For the text-containing cell, return its midpoint in (X, Y) coordinate format. 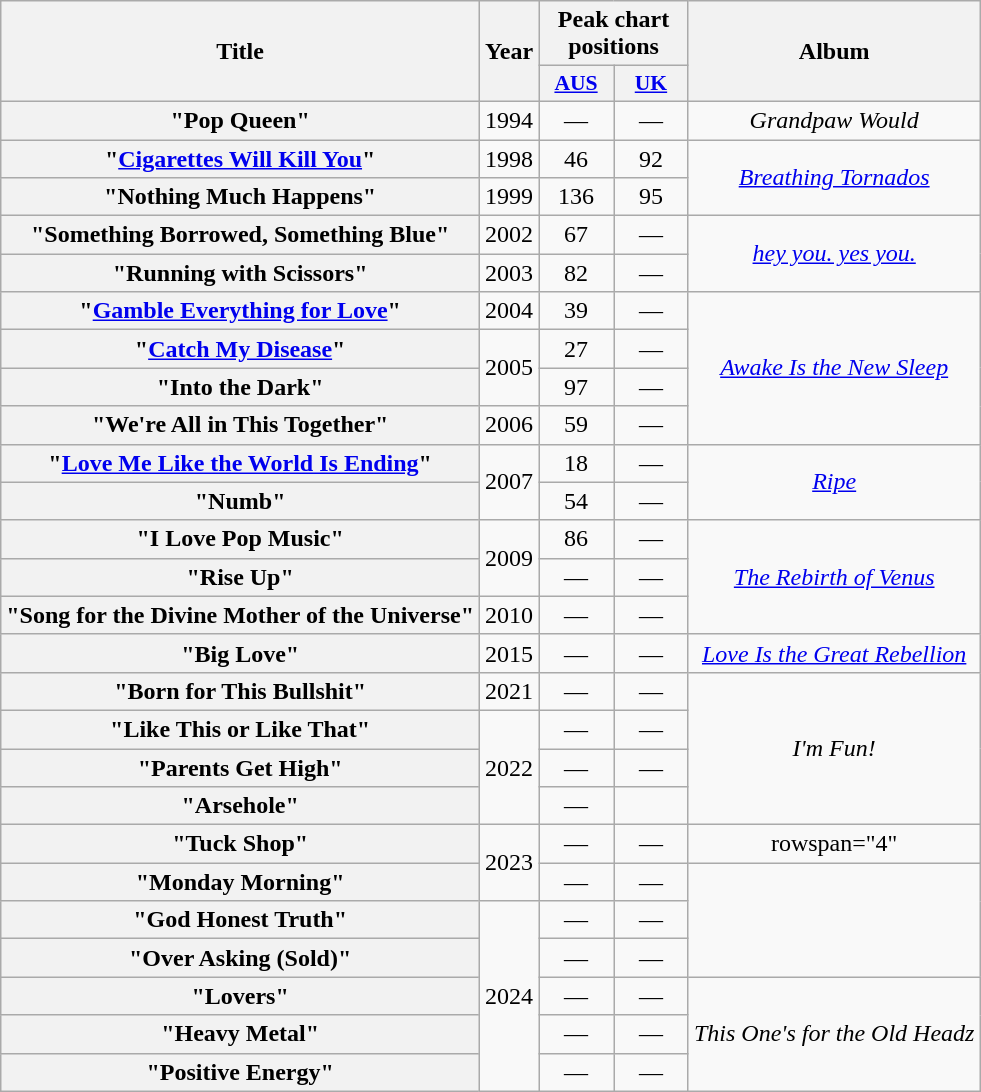
rowspan="4" (834, 844)
"Arsehole" (240, 806)
This One's for the Old Headz (834, 1034)
54 (576, 501)
"Song for the Divine Mother of the Universe" (240, 615)
"Lovers" (240, 996)
hey you. yes you. (834, 254)
2024 (510, 996)
Year (510, 52)
1994 (510, 120)
"Tuck Shop" (240, 844)
2004 (510, 311)
92 (652, 159)
2005 (510, 368)
Love Is the Great Rebellion (834, 653)
"Something Borrowed, Something Blue" (240, 235)
AUS (576, 84)
136 (576, 197)
Grandpaw Would (834, 120)
"Big Love" (240, 653)
"God Honest Truth" (240, 920)
"Nothing Much Happens" (240, 197)
59 (576, 425)
"Cigarettes Will Kill You" (240, 159)
82 (576, 273)
"Like This or Like That" (240, 729)
2009 (510, 558)
"I Love Pop Music" (240, 539)
Album (834, 52)
"Running with Scissors" (240, 273)
95 (652, 197)
"Love Me Like the World Is Ending" (240, 463)
2015 (510, 653)
I'm Fun! (834, 748)
"Into the Dark" (240, 387)
Title (240, 52)
1999 (510, 197)
46 (576, 159)
Ripe (834, 482)
2021 (510, 691)
2023 (510, 863)
67 (576, 235)
27 (576, 349)
"Pop Queen" (240, 120)
"Monday Morning" (240, 882)
"Catch My Disease" (240, 349)
"Parents Get High" (240, 767)
86 (576, 539)
1998 (510, 159)
2007 (510, 482)
UK (652, 84)
2002 (510, 235)
Awake Is the New Sleep (834, 368)
"Positive Energy" (240, 1072)
Peak chart positions (614, 34)
39 (576, 311)
Breathing Tornados (834, 178)
"We're All in This Together" (240, 425)
"Gamble Everything for Love" (240, 311)
"Rise Up" (240, 577)
2003 (510, 273)
"Born for This Bullshit" (240, 691)
"Over Asking (Sold)" (240, 958)
The Rebirth of Venus (834, 577)
2010 (510, 615)
18 (576, 463)
97 (576, 387)
"Numb" (240, 501)
2022 (510, 767)
"Heavy Metal" (240, 1034)
2006 (510, 425)
